Find where the given text appears and provide that cell's center as [X, Y] coordinate. 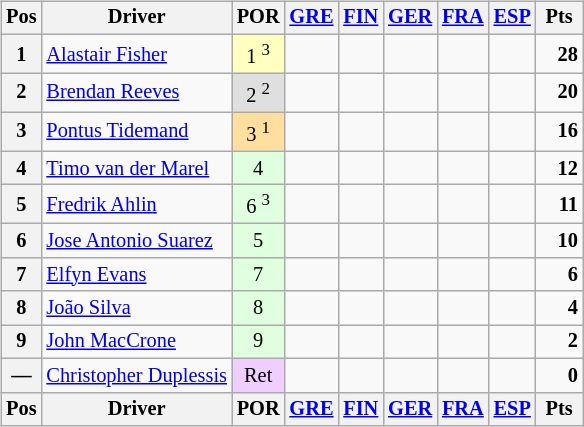
Brendan Reeves [136, 92]
Timo van der Marel [136, 168]
Elfyn Evans [136, 274]
16 [560, 132]
3 [21, 132]
6 3 [258, 204]
1 3 [258, 54]
1 [21, 54]
Christopher Duplessis [136, 375]
Ret [258, 375]
3 1 [258, 132]
Pontus Tidemand [136, 132]
John MacCrone [136, 342]
20 [560, 92]
2 2 [258, 92]
10 [560, 241]
12 [560, 168]
0 [560, 375]
28 [560, 54]
— [21, 375]
Fredrik Ahlin [136, 204]
Alastair Fisher [136, 54]
João Silva [136, 308]
11 [560, 204]
Jose Antonio Suarez [136, 241]
